For the text-containing cell, return its midpoint in [X, Y] coordinate format. 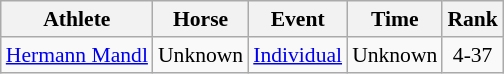
Rank [472, 19]
Hermann Mandl [77, 55]
Horse [200, 19]
Event [298, 19]
4-37 [472, 55]
Time [394, 19]
Individual [298, 55]
Athlete [77, 19]
